Detect which cell encompasses the target text, then output its [X, Y] center coordinate. 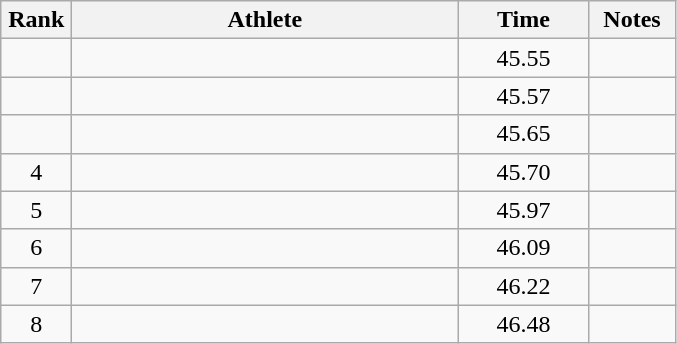
45.70 [524, 172]
8 [36, 324]
5 [36, 210]
4 [36, 172]
6 [36, 248]
46.22 [524, 286]
45.57 [524, 96]
45.97 [524, 210]
46.09 [524, 248]
Time [524, 20]
Rank [36, 20]
Athlete [265, 20]
Notes [632, 20]
45.55 [524, 58]
45.65 [524, 134]
46.48 [524, 324]
7 [36, 286]
